For the text-containing cell, return its midpoint in (X, Y) coordinate format. 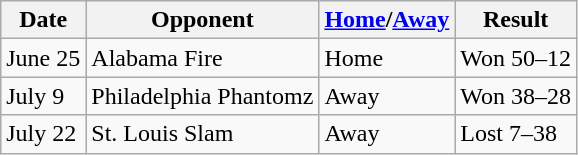
Won 38–28 (516, 96)
Alabama Fire (202, 58)
Lost 7–38 (516, 134)
July 22 (44, 134)
Opponent (202, 20)
June 25 (44, 58)
Home/Away (387, 20)
Philadelphia Phantomz (202, 96)
Result (516, 20)
St. Louis Slam (202, 134)
Date (44, 20)
Won 50–12 (516, 58)
Home (387, 58)
July 9 (44, 96)
